Search for the cell housing the specified text and yield its (x, y) center coordinate. 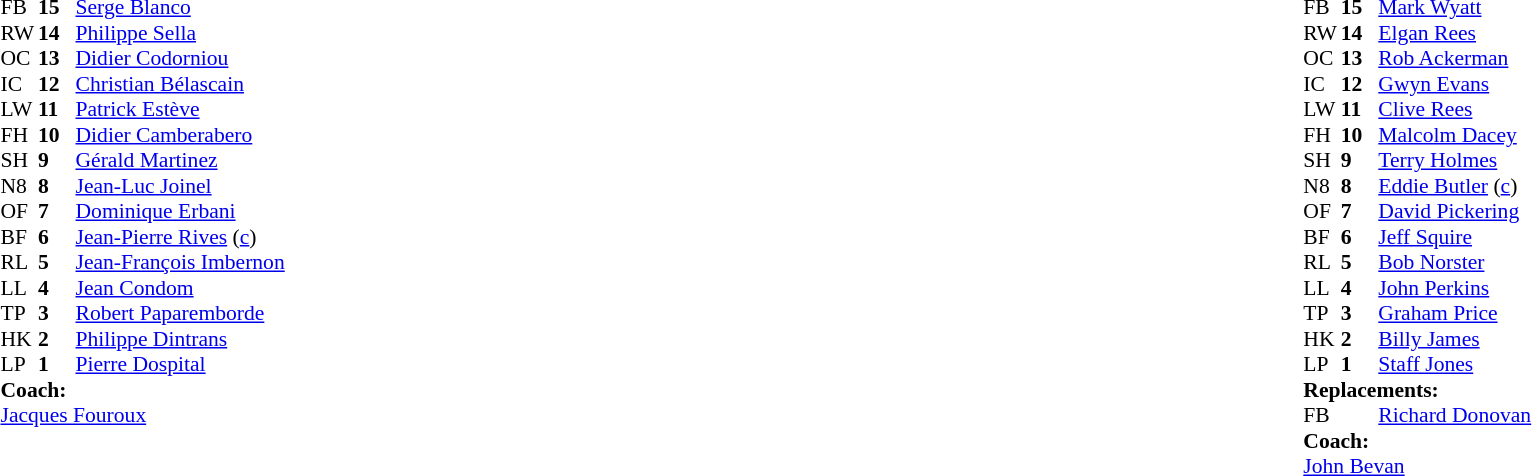
Gérald Martinez (180, 161)
Didier Codorniou (180, 59)
Replacements: (1417, 390)
Rob Ackerman (1454, 59)
Dominique Erbani (180, 211)
David Pickering (1454, 211)
Philippe Dintrans (180, 339)
Jean-Luc Joinel (180, 186)
Billy James (1454, 339)
John Perkins (1454, 288)
Eddie Butler (c) (1454, 186)
Jean-François Imbernon (180, 263)
Richard Donovan (1454, 415)
Christian Bélascain (180, 84)
Jeff Squire (1454, 237)
Graham Price (1454, 313)
Terry Holmes (1454, 161)
Robert Paparemborde (180, 313)
Gwyn Evans (1454, 84)
Elgan Rees (1454, 33)
Philippe Sella (180, 33)
Didier Camberabero (180, 135)
Staff Jones (1454, 365)
Jean Condom (180, 288)
Pierre Dospital (180, 365)
Jean-Pierre Rives (c) (180, 237)
Clive Rees (1454, 109)
Patrick Estève (180, 109)
Jacques Fouroux (142, 415)
Bob Norster (1454, 263)
FB (1322, 415)
Malcolm Dacey (1454, 135)
